Locate the cell with the specified text and output its [X, Y] center coordinate. 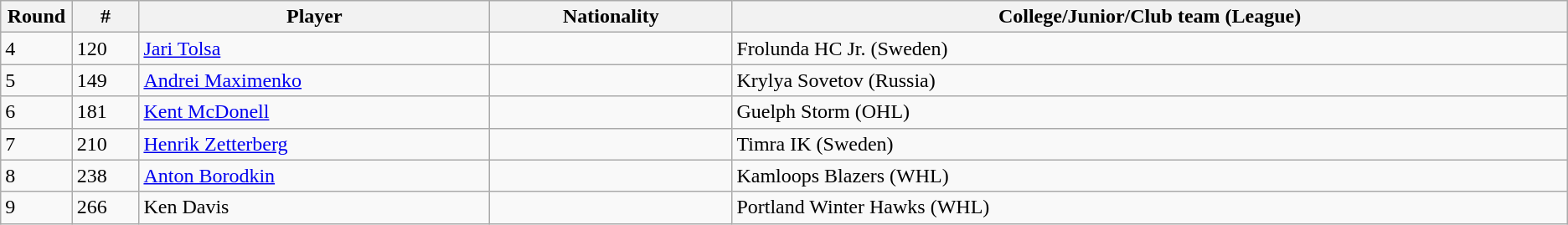
4 [37, 49]
Krylya Sovetov (Russia) [1149, 80]
Andrei Maximenko [315, 80]
Kent McDonell [315, 112]
Jari Tolsa [315, 49]
210 [106, 144]
120 [106, 49]
Player [315, 17]
Anton Borodkin [315, 176]
Round [37, 17]
181 [106, 112]
9 [37, 207]
Kamloops Blazers (WHL) [1149, 176]
5 [37, 80]
Portland Winter Hawks (WHL) [1149, 207]
149 [106, 80]
Frolunda HC Jr. (Sweden) [1149, 49]
Nationality [611, 17]
Guelph Storm (OHL) [1149, 112]
6 [37, 112]
Timra IK (Sweden) [1149, 144]
College/Junior/Club team (League) [1149, 17]
8 [37, 176]
Ken Davis [315, 207]
238 [106, 176]
# [106, 17]
Henrik Zetterberg [315, 144]
7 [37, 144]
266 [106, 207]
